Pinpoint the cell where the given text exists, returning its [x, y] midpoint coordinate. 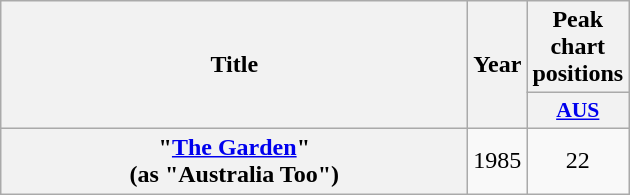
"The Garden"(as "Australia Too") [234, 160]
Peak chart positions [578, 47]
Year [498, 65]
22 [578, 160]
Title [234, 65]
1985 [498, 160]
AUS [578, 111]
